Detect which cell encompasses the target text, then output its (X, Y) center coordinate. 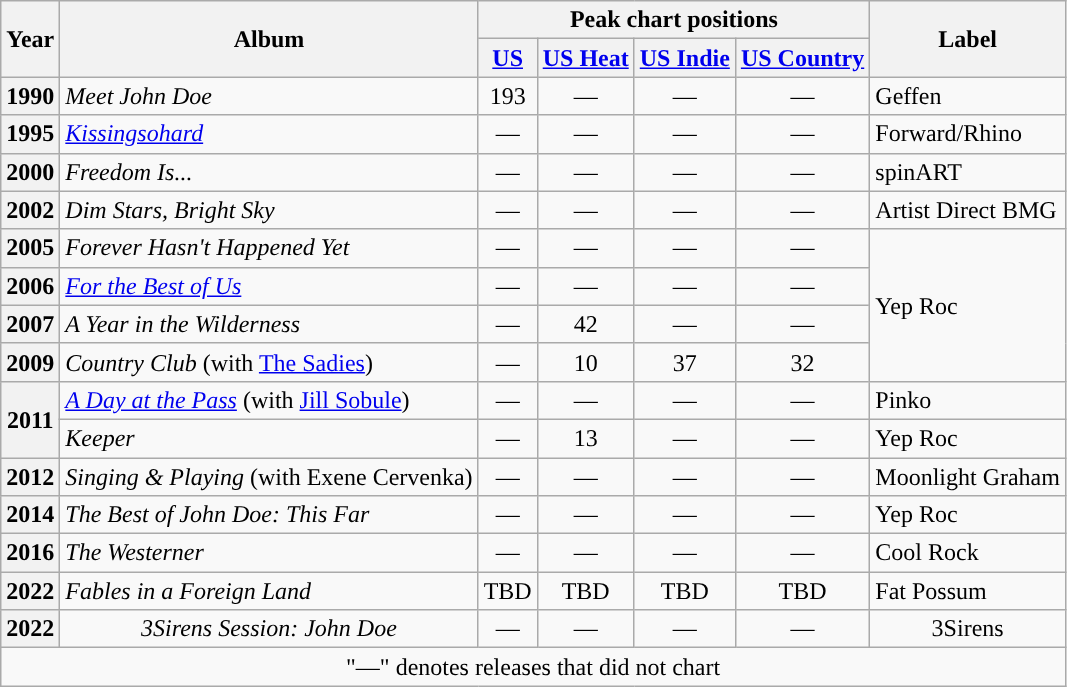
Country Club (with The Sadies) (269, 362)
"—" denotes releases that did not chart (534, 667)
Peak chart positions (674, 20)
US Indie (684, 58)
2005 (30, 248)
2012 (30, 477)
Geffen (968, 96)
Year (30, 39)
2002 (30, 210)
32 (802, 362)
The Best of John Doe: This Far (269, 515)
Forward/Rhino (968, 134)
For the Best of Us (269, 286)
Pinko (968, 400)
Dim Stars, Bright Sky (269, 210)
spinART (968, 172)
A Day at the Pass (with Jill Sobule) (269, 400)
3Sirens Session: John Doe (269, 629)
Label (968, 39)
2016 (30, 553)
42 (586, 324)
13 (586, 438)
1995 (30, 134)
2009 (30, 362)
10 (586, 362)
2014 (30, 515)
The Westerner (269, 553)
2011 (30, 419)
2006 (30, 286)
Singing & Playing (with Exene Cervenka) (269, 477)
2000 (30, 172)
US (508, 58)
US Heat (586, 58)
Album (269, 39)
37 (684, 362)
Fables in a Foreign Land (269, 591)
Meet John Doe (269, 96)
Freedom Is... (269, 172)
A Year in the Wilderness (269, 324)
Fat Possum (968, 591)
Artist Direct BMG (968, 210)
Kissingsohard (269, 134)
2007 (30, 324)
Moonlight Graham (968, 477)
Cool Rock (968, 553)
Keeper (269, 438)
3Sirens (968, 629)
1990 (30, 96)
193 (508, 96)
Forever Hasn't Happened Yet (269, 248)
US Country (802, 58)
